Determine the (x, y) coordinate at the center of the cell enclosing the given text.  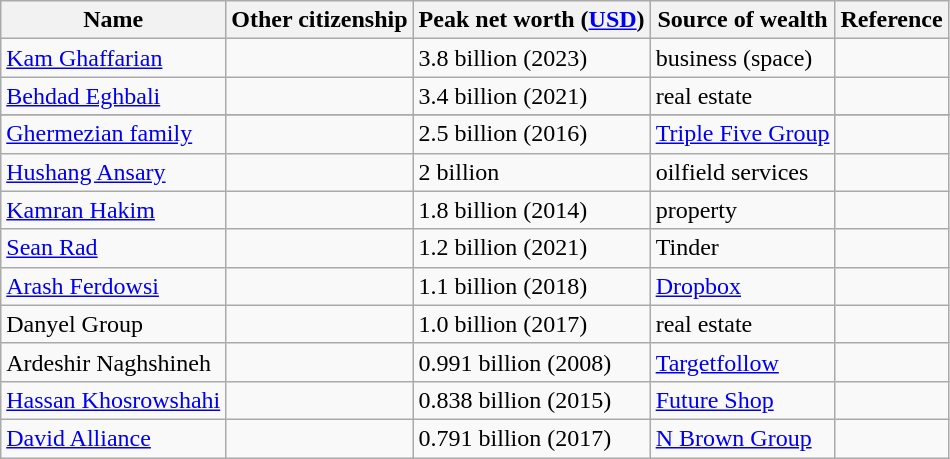
oilfield services (742, 172)
business (space) (742, 58)
Sean Rad (114, 248)
1.8 billion (2014) (532, 210)
Tinder (742, 248)
Arash Ferdowsi (114, 286)
1.2 billion (2021) (532, 248)
Behdad Eghbali (114, 96)
Source of wealth (742, 20)
Hushang Ansary (114, 172)
Hassan Khosrowshahi (114, 400)
Reference (892, 20)
3.8 billion (2023) (532, 58)
Other citizenship (320, 20)
0.838 billion (2015) (532, 400)
2 billion (532, 172)
0.991 billion (2008) (532, 362)
Kam Ghaffarian (114, 58)
2.5 billion (2016) (532, 134)
Future Shop (742, 400)
Kamran Hakim (114, 210)
Danyel Group (114, 324)
Name (114, 20)
Triple Five Group (742, 134)
0.791 billion (2017) (532, 438)
1.0 billion (2017) (532, 324)
David Alliance (114, 438)
1.1 billion (2018) (532, 286)
Targetfollow (742, 362)
Dropbox (742, 286)
Ghermezian family (114, 134)
N Brown Group (742, 438)
Peak net worth (USD) (532, 20)
property (742, 210)
Ardeshir Naghshineh (114, 362)
3.4 billion (2021) (532, 96)
